Find where the given text appears and provide that cell's center as [X, Y] coordinate. 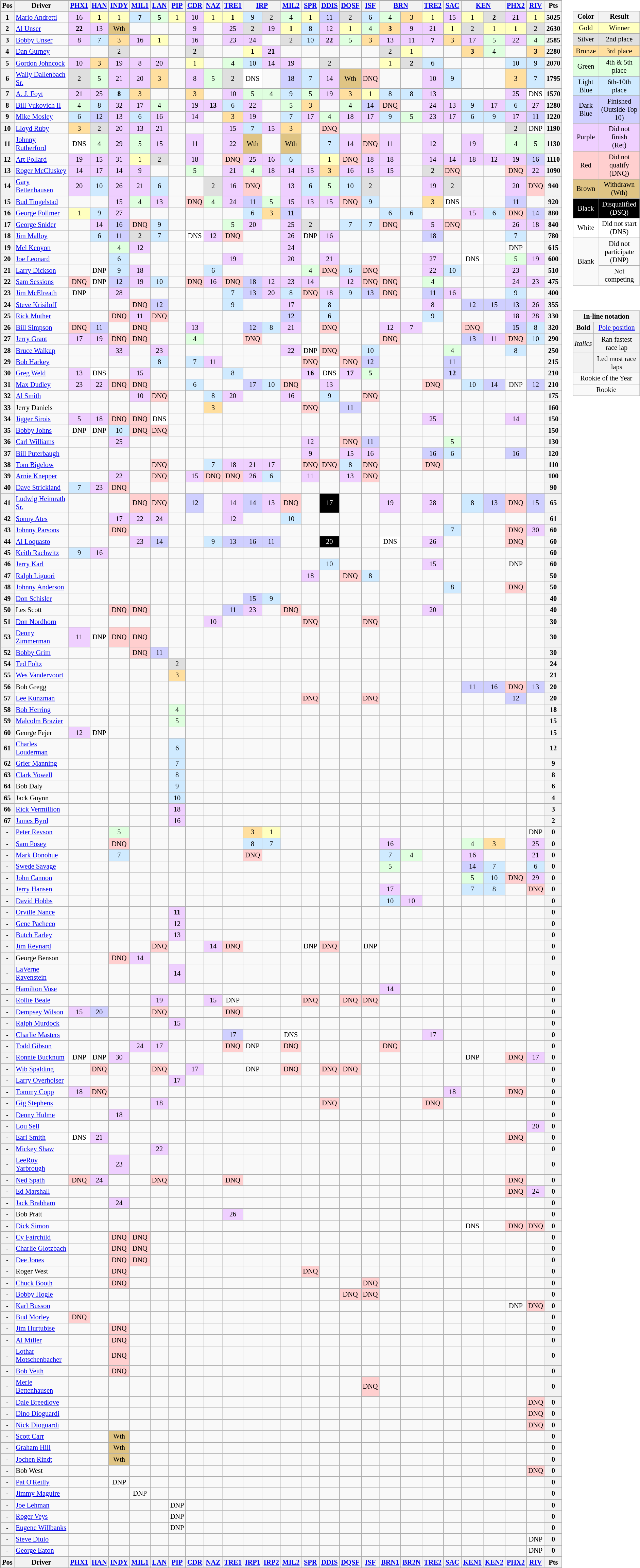
880 [553, 213]
Wib Spalding [41, 1069]
1090 [553, 171]
Al Unser [41, 29]
Bold [583, 328]
Les Scott [41, 610]
Did notparticipate(DNP) [619, 252]
Color [586, 17]
Butch Earley [41, 935]
2nd place [619, 39]
Lou Sell [41, 1126]
62 [7, 764]
Black [586, 209]
Jack Guynn [41, 798]
Malcolm Brazier [41, 721]
Not competing [619, 275]
46 [7, 565]
Peter Revson [41, 832]
Rollie Beale [41, 1000]
Dark Blue [586, 110]
940 [553, 186]
44 [7, 542]
Steve Krisiloff [41, 305]
57 [7, 698]
Dan Gurney [41, 52]
Blank [586, 262]
Jerry Karl [41, 565]
Johnny Anderson [41, 587]
Larry Overholser [41, 1081]
Did not finish(Ret) [619, 138]
Dale Breedlove [41, 1402]
58 [7, 710]
Jerry Grant [41, 339]
1795 [553, 79]
Sonny Ates [41, 519]
Eugene Willbanks [41, 1528]
1130 [553, 144]
Ludwig Heimrath Sr. [41, 503]
Mel Kenyon [41, 248]
Roger Veys [41, 1517]
615 [553, 248]
George Eaton [41, 1551]
Rookie of the Year [606, 378]
Ed Marshall [41, 1192]
Bob Harkey [41, 362]
Denny Zimmerman [41, 637]
Mickey Shaw [41, 1149]
66 [7, 809]
Ralph Liguori [41, 576]
Bobby Hogle [41, 1295]
Jigger Sirois [41, 419]
39 [7, 476]
Ronnie Bucknum [41, 1058]
Mark Donohue [41, 855]
130 [553, 442]
Joe Lehman [41, 1505]
36 [7, 442]
Withdrawn(Wth) [619, 189]
290 [553, 339]
Disqualified(DSQ) [619, 209]
2585 [553, 40]
George Fejer [41, 733]
Did not qualify(DNQ) [619, 165]
Joe Leonard [41, 259]
Tom Bigelow [41, 465]
Charles Louderman [41, 748]
Arnie Knepper [41, 476]
175 [553, 396]
Gig Stephens [41, 1103]
56 [7, 687]
BRN1 [390, 1562]
64 [7, 787]
George Follmer [41, 213]
48 [7, 587]
Result [619, 17]
Jim Reynard [41, 947]
Charlie Glotzbach [41, 1249]
Steve Diulo [41, 1539]
4th & 5th place [619, 67]
1110 [553, 160]
355 [553, 305]
Light Blue [586, 86]
Hamilton Vose [41, 989]
Gordon Johncock [41, 63]
63 [7, 775]
34 [7, 419]
400 [553, 293]
Mike Mosley [41, 117]
Bill Vukovich II [41, 106]
In-line notation [606, 317]
Wes Vandervoort [41, 676]
600 [553, 259]
Purple [586, 138]
Italics [583, 343]
55 [7, 676]
Jim Hurtubise [41, 1329]
Did not start(DNS) [619, 228]
IRP [262, 6]
A. J. Foyt [41, 94]
IRP1 [253, 1562]
Roger West [41, 1272]
Dave Strickland [41, 488]
Al Loquasto [41, 542]
475 [553, 282]
BRN [401, 6]
Led most race laps [617, 363]
Larry Dickson [41, 270]
37 [7, 453]
320 [553, 328]
51 [7, 622]
Roger McCluskey [41, 171]
John Cannon [41, 878]
Sam Sessions [41, 282]
LeeRoy Yarbrough [41, 1165]
Dempsey Wilson [41, 1012]
Dino Dioguardi [41, 1414]
38 [7, 465]
KEN2 [494, 1562]
Bob Daly [41, 787]
42 [7, 519]
Johnny Rutherford [41, 144]
IRP2 [271, 1562]
Gary Bettenhausen [41, 186]
Red [586, 165]
Sam Posey [41, 844]
Pat O'Reilly [41, 1482]
35 [7, 431]
Bobby Unser [41, 40]
Gold [586, 28]
45 [7, 553]
Don Schisler [41, 599]
Bronze [586, 51]
120 [553, 453]
Al Smith [41, 396]
920 [553, 202]
Bob West [41, 1471]
6th-10th place [619, 86]
59 [7, 721]
100 [553, 476]
White [586, 228]
Ran fastest race lap [617, 343]
2280 [553, 52]
Chuck Booth [41, 1283]
Orville Nance [41, 912]
Max Dudley [41, 385]
Finished(Outside Top 10) [619, 110]
Keith Rachwitz [41, 553]
Clark Yowell [41, 775]
2070 [553, 63]
1570 [553, 94]
Bob Veith [41, 1371]
Gene Pacheco [41, 924]
Earl Smith [41, 1138]
Dick Simon [41, 1226]
Bud Tingelstad [41, 202]
Grier Manning [41, 764]
Charlie Masters [41, 1035]
Don Nordhorn [41, 622]
1190 [553, 128]
250 [553, 351]
Dee Jones [41, 1260]
David Hobbs [41, 901]
Rick Muther [41, 316]
Lee Kunzman [41, 698]
Bill Simpson [41, 328]
Wally Dallenbach Sr. [41, 79]
Al Miller [41, 1340]
Art Pollard [41, 160]
Lothar Motschenbacher [41, 1356]
George Snider [41, 225]
54 [7, 664]
Rick Vermillion [41, 809]
1280 [553, 106]
Lloyd Ruby [41, 128]
Pole position [617, 328]
Ralph Murdock [41, 1023]
Johnny Parsons [41, 530]
67 [7, 821]
Winner [619, 28]
43 [7, 530]
Cy Fairchild [41, 1237]
53 [7, 637]
3rd place [619, 51]
510 [553, 270]
Bud Morley [41, 1317]
Jerry Daniels [41, 408]
Jochen Rindt [41, 1459]
KEN [483, 6]
41 [7, 503]
Jimmy Maguire [41, 1494]
Silver [586, 39]
Tommy Copp [41, 1092]
Bob Pratt [41, 1214]
Todd Gibson [41, 1046]
49 [7, 599]
Bruce Walkup [41, 351]
Graham Hill [41, 1448]
Jerry Hansen [41, 890]
215 [553, 362]
Carl Williams [41, 442]
Merle Bettenhausen [41, 1387]
Jim McElreath [41, 293]
Swede Savage [41, 867]
Ted Foltz [41, 664]
Bobby Grim [41, 653]
Denny Hulme [41, 1115]
160 [553, 408]
1220 [553, 117]
Green [586, 67]
Bobby Johns [41, 431]
KEN1 [472, 1562]
James Byrd [41, 821]
90 [553, 488]
5025 [553, 17]
Bob Gregg [41, 687]
LaVerne Ravenstein [41, 974]
Jim Malloy [41, 236]
52 [7, 653]
840 [553, 225]
Greg Weld [41, 373]
Ned Spath [41, 1180]
Rookie [606, 390]
47 [7, 576]
Karl Busson [41, 1306]
Scott Carr [41, 1437]
2630 [553, 29]
330 [553, 316]
780 [553, 236]
Mario Andretti [41, 17]
110 [553, 465]
Bill Puterbaugh [41, 453]
Nick Dioguardi [41, 1425]
Bob Herring [41, 710]
Brown [586, 189]
Jack Brabham [41, 1203]
BR2N [411, 1562]
George Benson [41, 958]
